Capture the cell that displays the provided text and extract its [x, y] central coordinate. 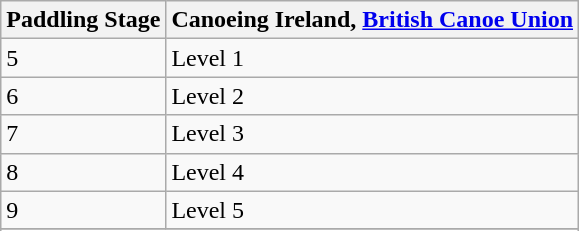
5 [84, 58]
6 [84, 96]
7 [84, 134]
Level 3 [372, 134]
Level 2 [372, 96]
Canoeing Ireland, British Canoe Union [372, 20]
Level 1 [372, 58]
Paddling Stage [84, 20]
9 [84, 210]
8 [84, 172]
Level 5 [372, 210]
Level 4 [372, 172]
